Find where the given text appears and provide that cell's center as (x, y) coordinate. 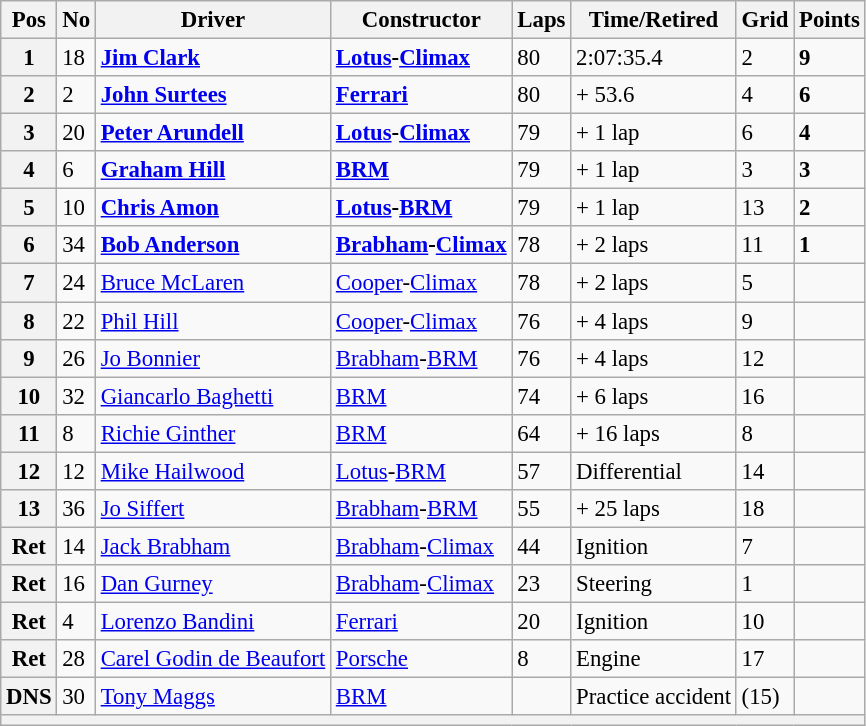
Carel Godin de Beaufort (212, 659)
+ 25 laps (654, 509)
Jim Clark (212, 58)
+ 16 laps (654, 433)
Jo Siffert (212, 509)
DNS (29, 697)
17 (764, 659)
Bob Anderson (212, 245)
(15) (764, 697)
57 (542, 471)
John Surtees (212, 95)
2:07:35.4 (654, 58)
+ 53.6 (654, 95)
Mike Hailwood (212, 471)
Grid (764, 20)
Bruce McLaren (212, 283)
Phil Hill (212, 321)
Giancarlo Baghetti (212, 396)
+ 6 laps (654, 396)
Richie Ginther (212, 433)
74 (542, 396)
Time/Retired (654, 20)
Driver (212, 20)
Differential (654, 471)
23 (542, 584)
24 (76, 283)
Jo Bonnier (212, 358)
44 (542, 546)
Lorenzo Bandini (212, 621)
28 (76, 659)
Graham Hill (212, 170)
36 (76, 509)
Chris Amon (212, 208)
Points (830, 20)
34 (76, 245)
Practice accident (654, 697)
64 (542, 433)
30 (76, 697)
Engine (654, 659)
26 (76, 358)
Constructor (422, 20)
55 (542, 509)
Laps (542, 20)
Pos (29, 20)
Peter Arundell (212, 133)
Steering (654, 584)
Porsche (422, 659)
Jack Brabham (212, 546)
32 (76, 396)
Dan Gurney (212, 584)
22 (76, 321)
No (76, 20)
Tony Maggs (212, 697)
